Identify which cell holds the provided text, then report its [x, y] central coordinate. 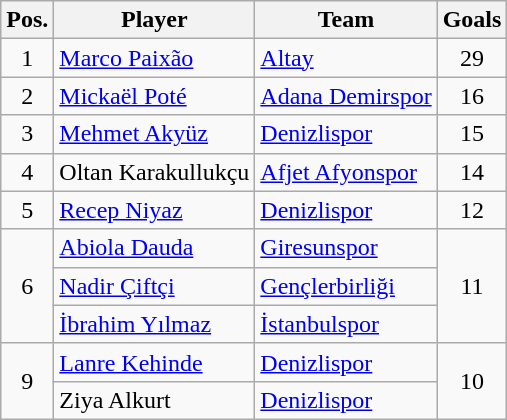
12 [472, 210]
Marco Paixão [154, 58]
Adana Demirspor [346, 96]
İstanbulspor [346, 324]
9 [28, 381]
Mehmet Akyüz [154, 134]
Ziya Alkurt [154, 400]
6 [28, 286]
10 [472, 381]
Afjet Afyonspor [346, 172]
16 [472, 96]
Oltan Karakullukçu [154, 172]
Pos. [28, 20]
Mickaël Poté [154, 96]
Team [346, 20]
Giresunspor [346, 248]
Player [154, 20]
İbrahim Yılmaz [154, 324]
Recep Niyaz [154, 210]
15 [472, 134]
Altay [346, 58]
4 [28, 172]
Abiola Dauda [154, 248]
Gençlerbirliği [346, 286]
1 [28, 58]
14 [472, 172]
5 [28, 210]
Goals [472, 20]
29 [472, 58]
2 [28, 96]
Nadir Çiftçi [154, 286]
Lanre Kehinde [154, 362]
11 [472, 286]
3 [28, 134]
